For the text-containing cell, return its midpoint in (x, y) coordinate format. 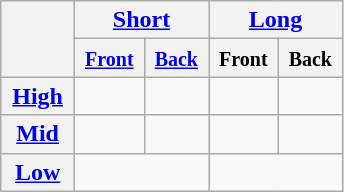
High (38, 96)
Short (142, 20)
Low (38, 172)
Mid (38, 134)
Long (276, 20)
